Output the (x, y) coordinate of the center of the cell containing the given text.  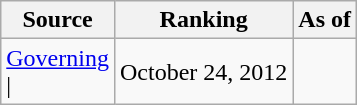
October 24, 2012 (203, 72)
As of (325, 20)
Ranking (203, 20)
Governing| (58, 72)
Source (58, 20)
